Search for the cell housing the specified text and yield its (x, y) center coordinate. 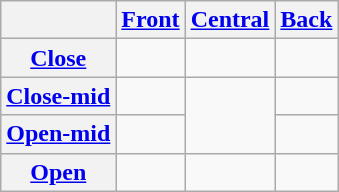
Open-mid (58, 134)
Open (58, 172)
Central (230, 20)
Front (150, 20)
Back (306, 20)
Close (58, 58)
Close-mid (58, 96)
